Determine the [x, y] coordinate at the center of the cell enclosing the given text.  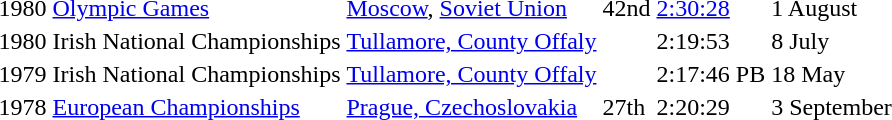
2:17:46 PB [711, 74]
2:19:53 [711, 41]
